Search for the cell housing the specified text and yield its [x, y] center coordinate. 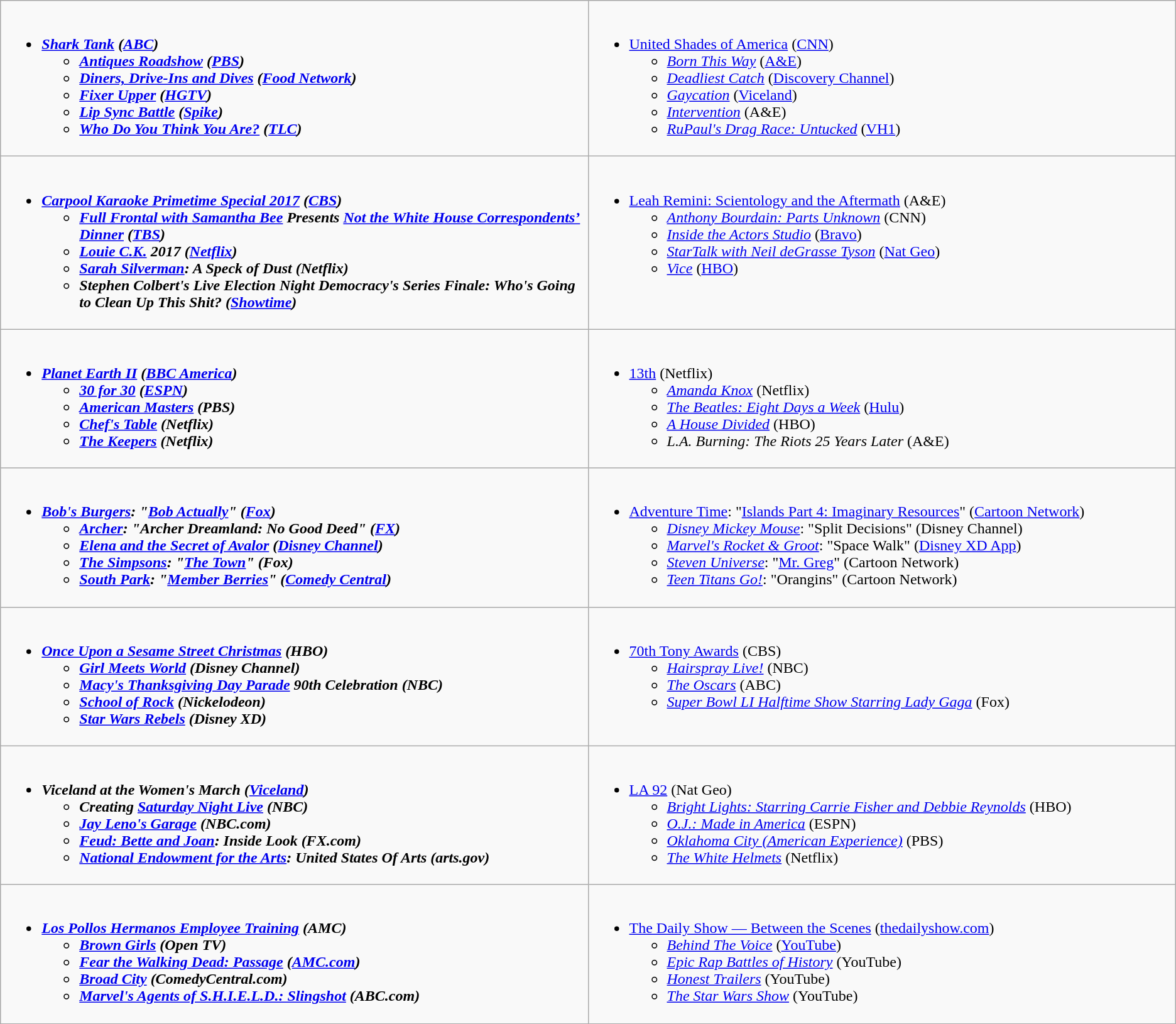
13th (Netflix)Amanda Knox (Netflix)The Beatles: Eight Days a Week (Hulu)A House Divided (HBO)L.A. Burning: The Riots 25 Years Later (A&E) [882, 398]
70th Tony Awards (CBS)Hairspray Live! (NBC)The Oscars (ABC)Super Bowl LI Halftime Show Starring Lady Gaga (Fox) [882, 676]
Planet Earth II (BBC America)30 for 30 (ESPN)American Masters (PBS)Chef's Table (Netflix)The Keepers (Netflix) [294, 398]
